Identify which cell holds the provided text, then report its (X, Y) central coordinate. 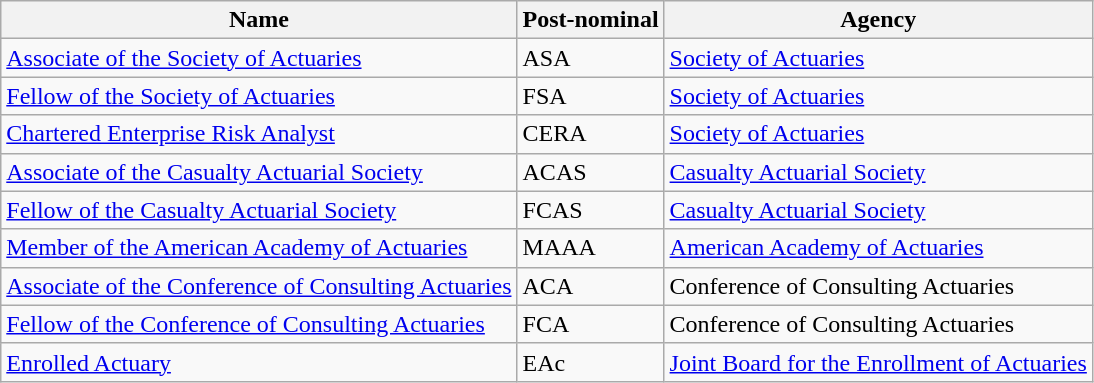
Associate of the Casualty Actuarial Society (259, 172)
Fellow of the Casualty Actuarial Society (259, 210)
EAc (590, 362)
Agency (878, 20)
ASA (590, 58)
American Academy of Actuaries (878, 248)
Enrolled Actuary (259, 362)
MAAA (590, 248)
Associate of the Society of Actuaries (259, 58)
Fellow of the Conference of Consulting Actuaries (259, 324)
Associate of the Conference of Consulting Actuaries (259, 286)
Chartered Enterprise Risk Analyst (259, 134)
CERA (590, 134)
Fellow of the Society of Actuaries (259, 96)
FCA (590, 324)
FCAS (590, 210)
Post-nominal (590, 20)
Joint Board for the Enrollment of Actuaries (878, 362)
Name (259, 20)
ACA (590, 286)
FSA (590, 96)
Member of the American Academy of Actuaries (259, 248)
ACAS (590, 172)
